Return the [x, y] coordinate for the center point of the cell that contains the specified text.  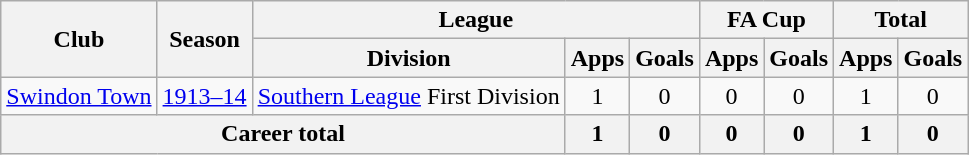
Club [79, 39]
Total [901, 20]
Career total [283, 134]
Southern League First Division [408, 96]
Division [408, 58]
Season [204, 39]
Swindon Town [79, 96]
League [476, 20]
FA Cup [766, 20]
1913–14 [204, 96]
